Locate the cell with the specified text and output its (x, y) center coordinate. 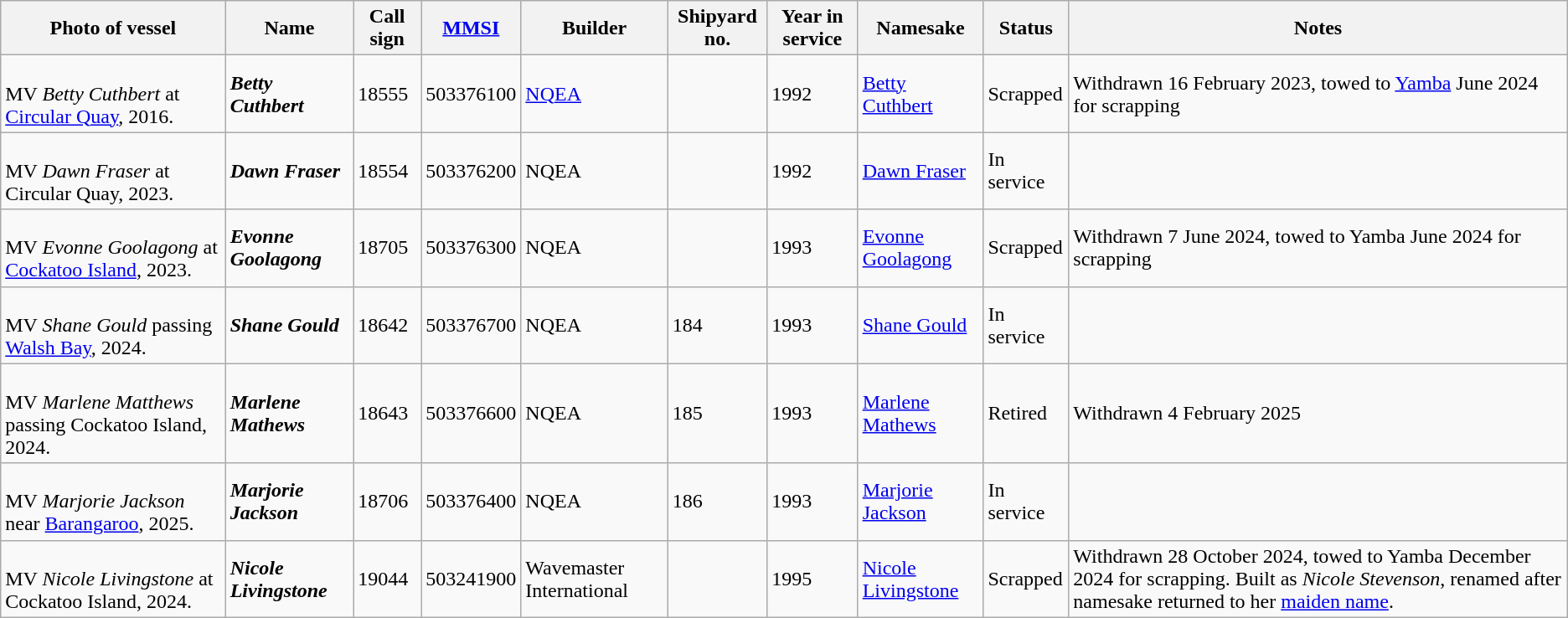
Withdrawn 4 February 2025 (1318, 414)
18705 (387, 248)
MV Betty Cuthbert at Circular Quay, 2016. (113, 94)
Photo of vessel (113, 28)
503376100 (471, 94)
503376700 (471, 325)
Retired (1026, 414)
Notes (1318, 28)
503376200 (471, 171)
MV Nicole Livingstone at Cockatoo Island, 2024. (113, 579)
18554 (387, 171)
185 (717, 414)
Call sign (387, 28)
Shipyard no. (717, 28)
18555 (387, 94)
Withdrawn 28 October 2024, towed to Yamba December 2024 for scrapping. Built as Nicole Stevenson, renamed after namesake returned to her maiden name. (1318, 579)
18643 (387, 414)
MV Shane Gould passing Walsh Bay, 2024. (113, 325)
MV Dawn Fraser at Circular Quay, 2023. (113, 171)
Namesake (921, 28)
Name (289, 28)
503241900 (471, 579)
18642 (387, 325)
Builder (595, 28)
503376600 (471, 414)
503376400 (471, 502)
184 (717, 325)
Withdrawn 16 February 2023, towed to Yamba June 2024 for scrapping (1318, 94)
MV Evonne Goolagong at Cockatoo Island, 2023. (113, 248)
MV Marjorie Jackson near Barangaroo, 2025. (113, 502)
MMSI (471, 28)
1995 (812, 579)
Year in service (812, 28)
Withdrawn 7 June 2024, towed to Yamba June 2024 for scrapping (1318, 248)
18706 (387, 502)
19044 (387, 579)
503376300 (471, 248)
186 (717, 502)
Status (1026, 28)
Wavemaster International (595, 579)
MV Marlene Matthews passing Cockatoo Island, 2024. (113, 414)
